Identify which cell holds the provided text, then report its [X, Y] central coordinate. 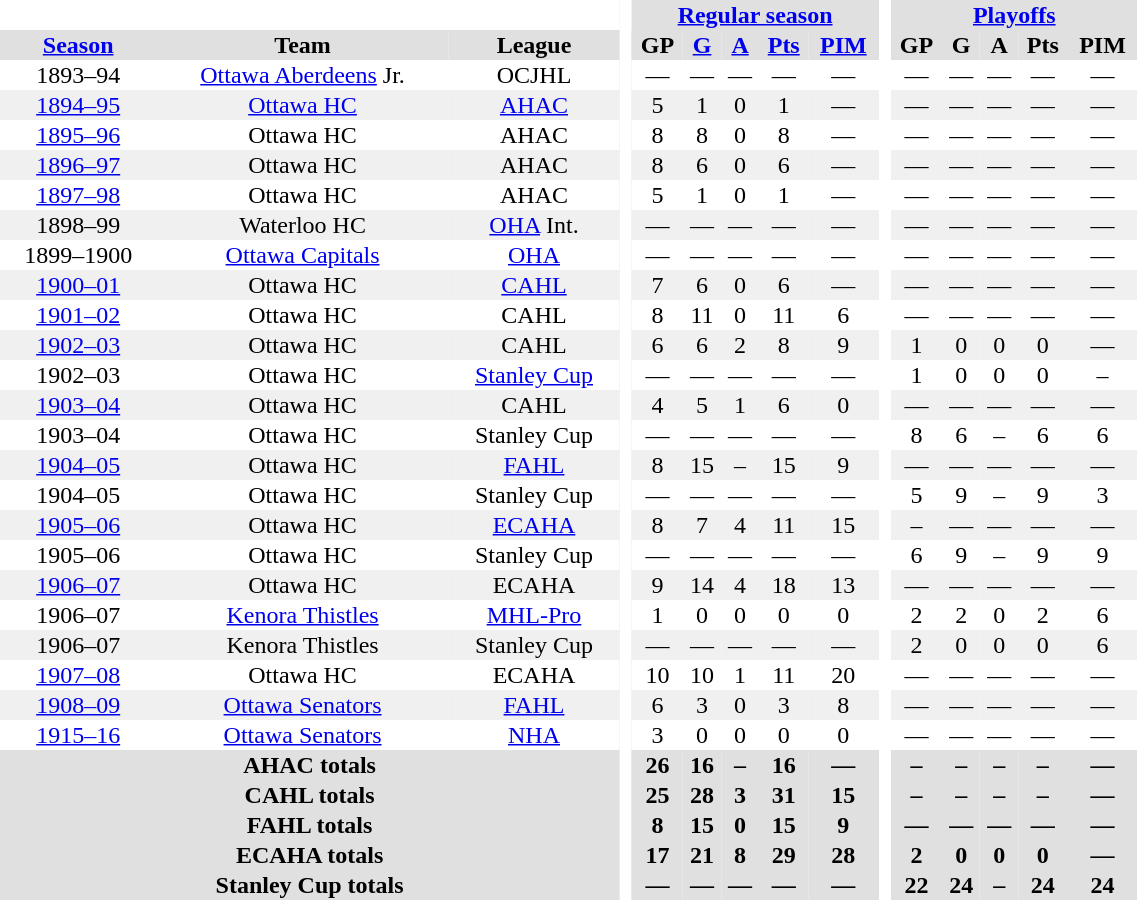
1900–01 [78, 285]
1915–16 [78, 735]
14 [702, 585]
League [534, 45]
Waterloo HC [302, 225]
1896–97 [78, 165]
Team [302, 45]
Season [78, 45]
Ottawa Capitals [302, 255]
22 [916, 885]
31 [784, 795]
1898–99 [78, 225]
MHL-Pro [534, 615]
Stanley Cup totals [310, 885]
1893–94 [78, 75]
17 [658, 855]
1899–1900 [78, 255]
OHA [534, 255]
Regular season [755, 15]
21 [702, 855]
NHA [534, 735]
FAHL totals [310, 825]
ECAHA totals [310, 855]
1895–96 [78, 135]
25 [658, 795]
18 [784, 585]
1897–98 [78, 195]
1907–08 [78, 675]
OHA Int. [534, 225]
1908–09 [78, 705]
CAHL totals [310, 795]
29 [784, 855]
13 [843, 585]
26 [658, 765]
AHAC totals [310, 765]
20 [843, 675]
1901–02 [78, 315]
OCJHL [534, 75]
Ottawa Aberdeens Jr. [302, 75]
1894–95 [78, 105]
